Scan for the cell matching the given text and deliver its [x, y] coordinate at center. 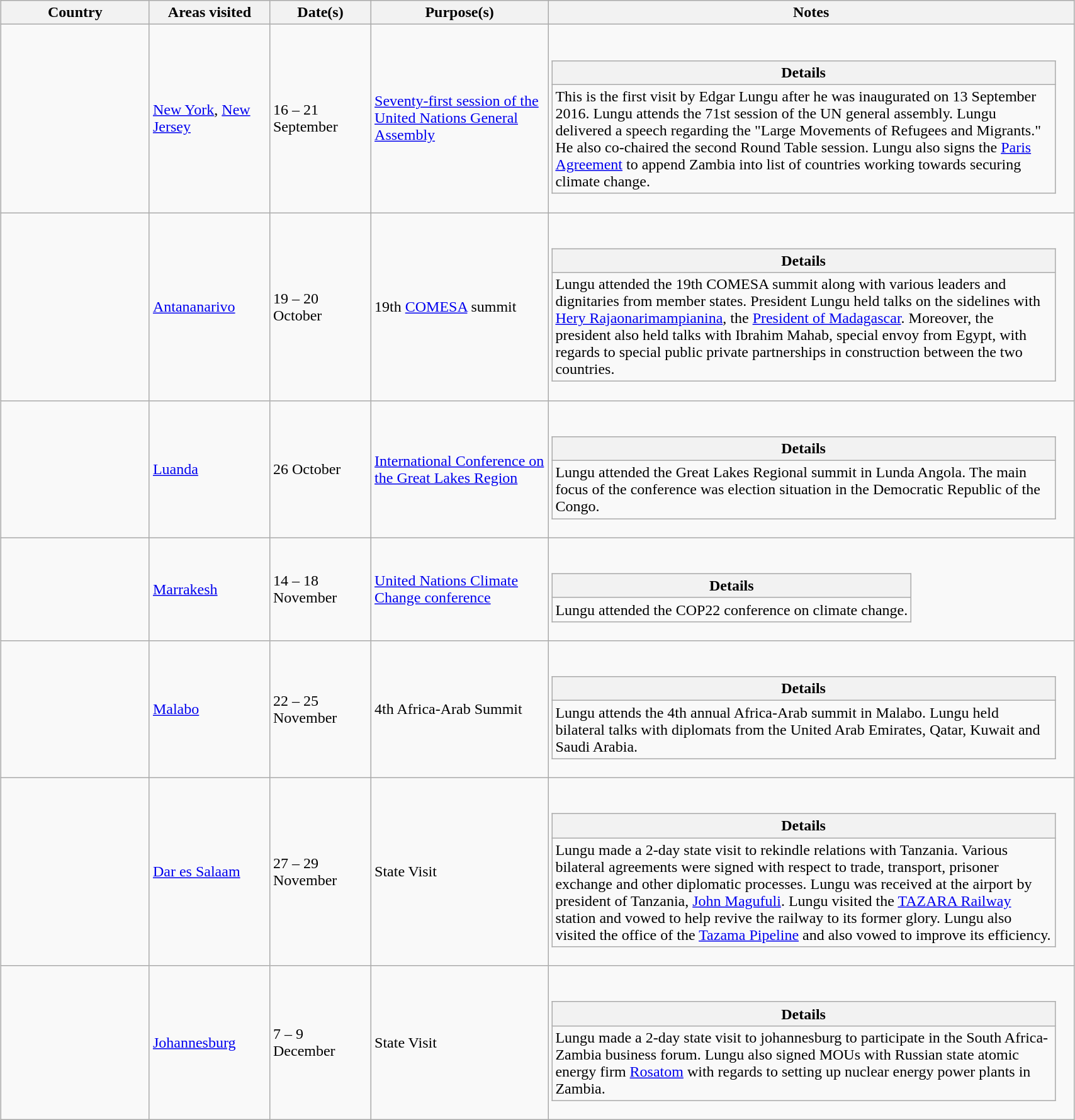
Purpose(s) [459, 13]
26 October [320, 469]
14 – 18 November [320, 589]
Date(s) [320, 13]
Dar es Salaam [209, 871]
Notes [811, 13]
Areas visited [209, 13]
19 – 20 October [320, 307]
New York, New Jersey [209, 118]
Lungu attended the COP22 conference on climate change. [731, 609]
19th COMESA summit [459, 307]
16 – 21 September [320, 118]
Malabo [209, 710]
Johannesburg [209, 1043]
Marrakesh [209, 589]
Antananarivo [209, 307]
7 – 9 December [320, 1043]
27 – 29 November [320, 871]
Seventy-first session of the United Nations General Assembly [459, 118]
Country [75, 13]
Luanda [209, 469]
4th Africa-Arab Summit [459, 710]
United Nations Climate Change conference [459, 589]
Details Lungu attended the COP22 conference on climate change. [811, 589]
22 – 25 November [320, 710]
International Conference on the Great Lakes Region [459, 469]
